Scan for the cell matching the given text and deliver its (X, Y) coordinate at center. 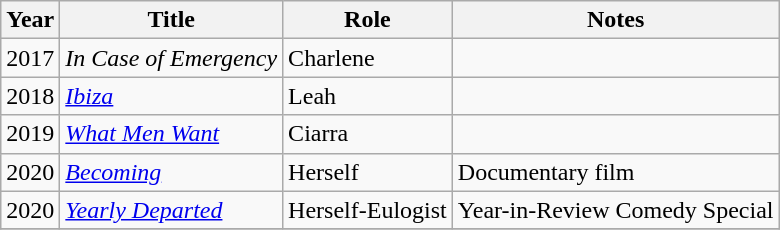
Role (368, 20)
Ciarra (368, 134)
2018 (30, 96)
What Men Want (172, 134)
Charlene (368, 58)
Yearly Departed (172, 210)
Notes (616, 20)
Herself (368, 172)
Ibiza (172, 96)
2019 (30, 134)
In Case of Emergency (172, 58)
Year (30, 20)
Title (172, 20)
Year-in-Review Comedy Special (616, 210)
Leah (368, 96)
2017 (30, 58)
Becoming (172, 172)
Herself-Eulogist (368, 210)
Documentary film (616, 172)
